For the text-containing cell, return its midpoint in (X, Y) coordinate format. 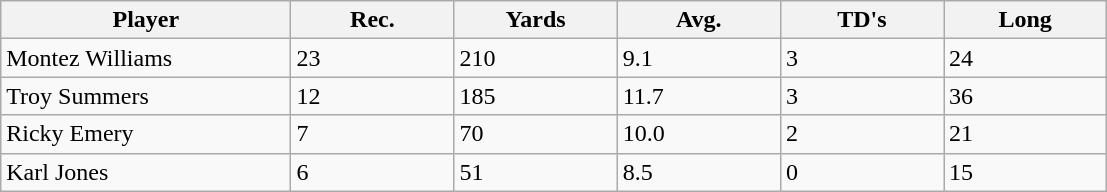
2 (862, 134)
15 (1026, 172)
11.7 (698, 96)
51 (536, 172)
7 (372, 134)
8.5 (698, 172)
Long (1026, 20)
210 (536, 58)
Avg. (698, 20)
TD's (862, 20)
Player (146, 20)
Montez Williams (146, 58)
Troy Summers (146, 96)
Karl Jones (146, 172)
24 (1026, 58)
23 (372, 58)
6 (372, 172)
36 (1026, 96)
10.0 (698, 134)
Ricky Emery (146, 134)
9.1 (698, 58)
Rec. (372, 20)
70 (536, 134)
0 (862, 172)
185 (536, 96)
Yards (536, 20)
12 (372, 96)
21 (1026, 134)
